Scan for the cell matching the given text and deliver its (X, Y) coordinate at center. 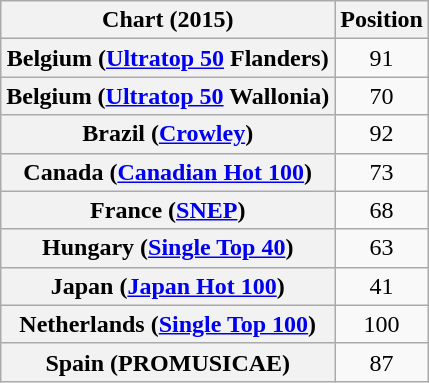
Brazil (Crowley) (168, 134)
Belgium (Ultratop 50 Flanders) (168, 58)
Chart (2015) (168, 20)
Japan (Japan Hot 100) (168, 286)
70 (382, 96)
41 (382, 286)
87 (382, 362)
63 (382, 248)
Belgium (Ultratop 50 Wallonia) (168, 96)
68 (382, 210)
Spain (PROMUSICAE) (168, 362)
73 (382, 172)
100 (382, 324)
Netherlands (Single Top 100) (168, 324)
92 (382, 134)
Position (382, 20)
91 (382, 58)
France (SNEP) (168, 210)
Hungary (Single Top 40) (168, 248)
Canada (Canadian Hot 100) (168, 172)
